Identify which cell holds the provided text, then report its [X, Y] central coordinate. 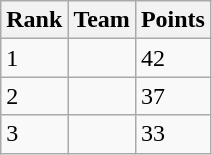
37 [172, 96]
Rank [34, 20]
Points [172, 20]
2 [34, 96]
3 [34, 134]
1 [34, 58]
Team [102, 20]
33 [172, 134]
42 [172, 58]
